Capture the cell that displays the provided text and extract its [X, Y] central coordinate. 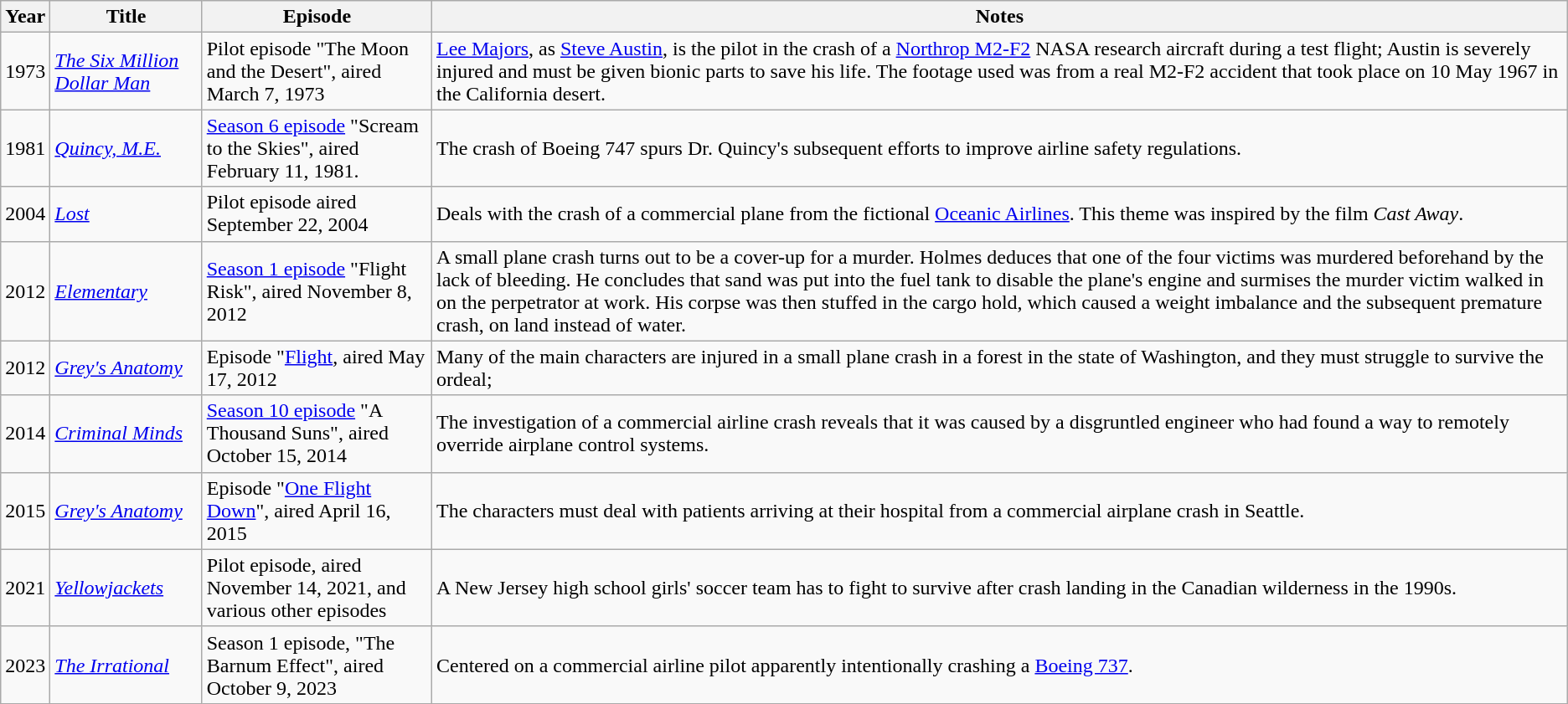
Pilot episode "The Moon and the Desert", aired March 7, 1973 [317, 71]
1973 [25, 71]
Centered on a commercial airline pilot apparently intentionally crashing a Boeing 737. [999, 665]
Season 1 episode "Flight Risk", aired November 8, 2012 [317, 291]
1981 [25, 148]
Yellowjackets [126, 588]
Criminal Minds [126, 434]
2004 [25, 214]
Title [126, 17]
Many of the main characters are injured in a small plane crash in a forest in the state of Washington, and they must struggle to survive the ordeal; [999, 368]
Deals with the crash of a commercial plane from the fictional Oceanic Airlines. This theme was inspired by the film Cast Away. [999, 214]
Episode "Flight, aired May 17, 2012 [317, 368]
The crash of Boeing 747 spurs Dr. Quincy's subsequent efforts to improve airline safety regulations. [999, 148]
Season 10 episode "A Thousand Suns", aired October 15, 2014 [317, 434]
The Six Million Dollar Man [126, 71]
Season 1 episode, "The Barnum Effect", aired October 9, 2023 [317, 665]
Lost [126, 214]
2015 [25, 511]
Episode [317, 17]
A New Jersey high school girls' soccer team has to fight to survive after crash landing in the Canadian wilderness in the 1990s. [999, 588]
2023 [25, 665]
Pilot episode aired September 22, 2004 [317, 214]
Year [25, 17]
Episode "One Flight Down", aired April 16, 2015 [317, 511]
2014 [25, 434]
Notes [999, 17]
Elementary [126, 291]
Pilot episode, aired November 14, 2021, and various other episodes [317, 588]
The characters must deal with patients arriving at their hospital from a commercial airplane crash in Seattle. [999, 511]
Quincy, M.E. [126, 148]
2021 [25, 588]
The Irrational [126, 665]
Season 6 episode "Scream to the Skies", aired February 11, 1981. [317, 148]
